Return (X, Y) of the center of cell containing provided text 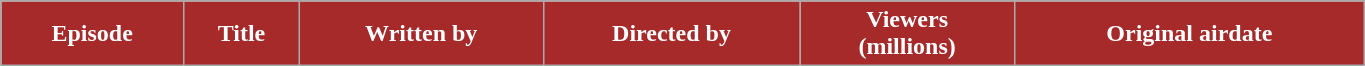
Written by (421, 34)
Title (241, 34)
Episode (92, 34)
Original airdate (1189, 34)
Viewers(millions) (907, 34)
Directed by (672, 34)
